For the text-containing cell, return its midpoint in [x, y] coordinate format. 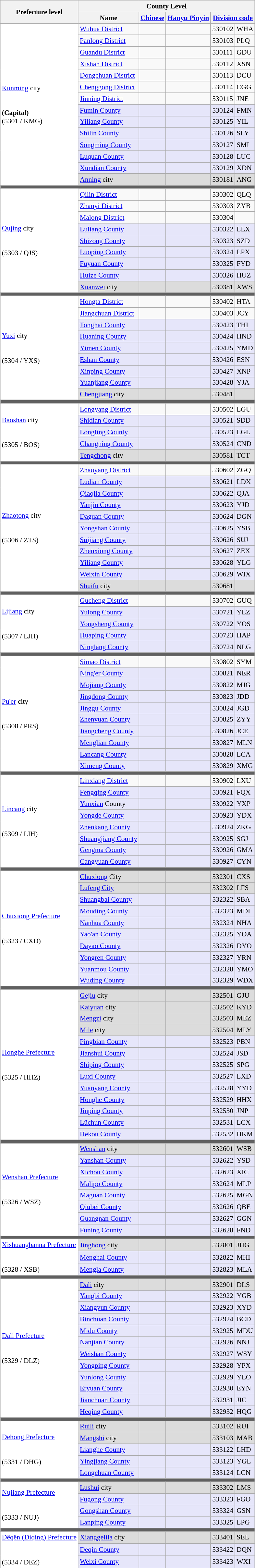
530821 [223, 673]
530923 [223, 816]
Luquan County [108, 156]
XDN [245, 168]
Ning'er County [108, 673]
YMD [245, 348]
WDX [245, 981]
530924 [223, 827]
XIC [245, 1172]
532523 [223, 1042]
MLN [245, 743]
530625 [223, 528]
Chuxiong Prefecture (5323 / CXD) [39, 929]
Ludian County [108, 482]
Shizong County [108, 241]
532822 [223, 1257]
HKM [245, 1134]
Wuding County [108, 981]
LGU [245, 409]
Lianghe County [108, 1450]
Deqin County [108, 1549]
530827 [223, 743]
DYO [245, 946]
530128 [223, 156]
Cangyuan County [108, 862]
530926 [223, 850]
YYD [245, 1088]
YLG [245, 563]
LUC [245, 156]
DQN [245, 1549]
532525 [223, 1065]
Menglian County [108, 743]
Panlong District [108, 41]
HHX [245, 1100]
Weixin County [108, 574]
530402 [223, 302]
LHD [245, 1450]
Binchuan County [108, 1319]
530103 [223, 41]
JCY [245, 314]
530425 [223, 348]
MLP [245, 1184]
532928 [223, 1365]
533123 [223, 1461]
YDX [245, 816]
Gucheng District [108, 601]
Luxi County [108, 1077]
THI [245, 325]
LCX [245, 1123]
Lancang County [108, 754]
County Level [167, 6]
Xundian County [108, 168]
Qilin District [108, 194]
Gejiu city [108, 995]
532531 [223, 1123]
FND [245, 1230]
530426 [223, 360]
Jianchuan County [108, 1400]
530124 [223, 110]
GDU [245, 53]
Longyang District [108, 409]
SPG [245, 1065]
FGO [245, 1499]
CYN [245, 862]
532503 [223, 1019]
Pingbian County [108, 1042]
Yuxi city (5304 / YXS) [39, 348]
532528 [223, 1088]
530115 [223, 99]
530622 [223, 493]
532922 [223, 1296]
HAP [245, 636]
533324 [223, 1511]
Simao District [108, 662]
Jiangcheng County [108, 731]
SEL [245, 1537]
NHA [245, 923]
532323 [223, 911]
JHG [245, 1245]
530602 [223, 470]
530521 [223, 421]
YPX [245, 1365]
SUJ [245, 540]
Yunxian County [108, 804]
YGB [245, 1296]
WSB [245, 1149]
GGN [245, 1218]
Jinping County [108, 1111]
533103 [223, 1438]
530902 [223, 781]
530125 [223, 122]
ZYY [245, 720]
Chengjiang city [108, 394]
Xuanwei city [108, 287]
YIL [245, 122]
Nujiang Prefecture (5333 / NUJ) [39, 1505]
MGN [245, 1195]
XSN [245, 64]
530113 [223, 76]
Mengzi city [108, 1019]
LDX [245, 482]
ZKG [245, 827]
Jinghong city [108, 1245]
Zhenkang County [108, 827]
Tonghai County [108, 325]
PBN [245, 1042]
Baoshan city (5305 / BOS) [39, 432]
LFS [245, 888]
FYD [245, 264]
532924 [223, 1319]
YOS [245, 624]
532925 [223, 1331]
ESN [245, 360]
Xiangyun County [108, 1308]
Chuxiong City [108, 877]
530302 [223, 194]
Shilin County [108, 133]
Eryuan County [108, 1389]
Ninglang County [108, 647]
Hongta District [108, 302]
Luoping County [108, 252]
530523 [223, 432]
Name [108, 18]
532628 [223, 1230]
Dali city [108, 1285]
Changning County [108, 444]
Lanping County [108, 1523]
Division code [233, 18]
530702 [223, 601]
LCA [245, 754]
532626 [223, 1207]
Xianggelila city [108, 1537]
Xishan District [108, 64]
MLY [245, 1030]
532931 [223, 1400]
WHA [245, 29]
SLY [245, 133]
Shuifu city [108, 586]
Maguan County [108, 1195]
532927 [223, 1354]
Funing County [108, 1230]
532530 [223, 1111]
530112 [223, 64]
532501 [223, 995]
Yuanmou County [108, 969]
GSN [245, 1511]
530181 [223, 180]
Mojiang County [108, 685]
MAB [245, 1438]
Qiaojia County [108, 493]
530723 [223, 636]
Shuangbai County [108, 900]
533401 [223, 1537]
Daguan County [108, 517]
Longchuan County [108, 1473]
Dêqên (Diqing) Prefecture (5334 / DEZ) [39, 1549]
530722 [223, 624]
YXP [245, 804]
530823 [223, 697]
530423 [223, 325]
TCT [245, 455]
Lushui city [108, 1488]
SYM [245, 662]
Zhaotong city (5306 / ZTS) [39, 528]
Guandu District [108, 53]
NER [245, 673]
530381 [223, 287]
532601 [223, 1149]
Qiubei County [108, 1207]
JSD [245, 1053]
MDU [245, 1331]
533323 [223, 1499]
532627 [223, 1218]
530102 [223, 29]
Hekou County [108, 1134]
530126 [223, 133]
532326 [223, 946]
532322 [223, 900]
533102 [223, 1426]
530925 [223, 839]
YJD [245, 505]
LPX [245, 252]
Honghe Prefecture (5325 / HHZ) [39, 1065]
530721 [223, 612]
YLO [245, 1377]
532624 [223, 1184]
Dongchuan District [108, 76]
530303 [223, 206]
NLG [245, 647]
Ruili city [108, 1426]
530304 [223, 218]
YRN [245, 957]
Jinning District [108, 99]
Shiping County [108, 1065]
ANG [245, 180]
Suijiang County [108, 540]
530825 [223, 720]
QLQ [245, 194]
Pu'er city (5308 / PRS) [39, 714]
Wuhua District [108, 29]
WSY [245, 1354]
Yingjiang County [108, 1461]
Lijiang city (5307 / LJH) [39, 624]
Mouding County [108, 911]
530829 [223, 766]
530828 [223, 754]
PLQ [245, 41]
QJA [245, 493]
Weixi County [108, 1562]
Wenshan Prefecture (5326 / WSZ) [39, 1189]
Fengqing County [108, 792]
Zhenxiong County [108, 551]
Yao'an County [108, 934]
Gengma County [108, 850]
FMN [245, 110]
MLA [245, 1269]
XYD [245, 1308]
JIC [245, 1400]
HTA [245, 302]
LCN [245, 1473]
532625 [223, 1195]
GUQ [245, 601]
MDI [245, 911]
Lincang city (5309 / LIH) [39, 821]
530922 [223, 804]
532823 [223, 1269]
532502 [223, 1007]
530403 [223, 314]
530623 [223, 505]
JGD [245, 708]
RUI [245, 1426]
Yongsheng County [108, 624]
JDD [245, 697]
532301 [223, 877]
Mangshi city [108, 1438]
Dali Prefecture (5329 / DLZ) [39, 1348]
532302 [223, 888]
530127 [223, 145]
Yuanyang County [108, 1088]
XMG [245, 766]
530111 [223, 53]
Shidian County [108, 421]
530324 [223, 252]
530927 [223, 862]
Guangnan County [108, 1218]
SGJ [245, 839]
SDD [245, 421]
Jiangchuan District [108, 314]
Yulong County [108, 612]
LPG [245, 1523]
532524 [223, 1053]
Yanshan County [108, 1161]
BCD [245, 1319]
Yunlong County [108, 1377]
KYD [245, 1007]
HND [245, 337]
Weishan County [108, 1354]
530524 [223, 444]
CGG [245, 87]
Hanyu Pinyin [188, 18]
Honghe County [108, 1100]
Wenshan city [108, 1149]
ZGQ [245, 470]
YJA [245, 383]
SBA [245, 900]
NNJ [245, 1342]
YMO [245, 969]
532623 [223, 1172]
Dehong Prefecture (5331 / DHG) [39, 1450]
533302 [223, 1488]
GJU [245, 995]
530627 [223, 551]
Fumin County [108, 110]
Chenggong District [108, 87]
WXI [245, 1562]
Heqing County [108, 1412]
Xishuangbanna Prefecture (5328 / XSB) [39, 1257]
530724 [223, 647]
CXS [245, 877]
533423 [223, 1562]
532328 [223, 969]
533124 [223, 1473]
Nanhua County [108, 923]
Songming County [108, 145]
Huaping County [108, 636]
530427 [223, 371]
SZD [245, 241]
Menghai County [108, 1257]
MEZ [245, 1019]
Mile city [108, 1030]
530322 [223, 229]
533422 [223, 1549]
532901 [223, 1285]
532504 [223, 1030]
DGN [245, 517]
LXU [245, 781]
XWS [245, 287]
533325 [223, 1523]
532532 [223, 1134]
Zhenyuan County [108, 720]
Tengchong city [108, 455]
Kunming city (Capital)(5301 / KMG) [39, 105]
530921 [223, 792]
530628 [223, 563]
Xichou County [108, 1172]
532622 [223, 1161]
LGL [245, 432]
532930 [223, 1389]
Longling County [108, 432]
ZEX [245, 551]
Malong District [108, 218]
Huaning County [108, 337]
532529 [223, 1100]
MHI [245, 1257]
Jianshui County [108, 1053]
Ximeng County [108, 766]
Mengla County [108, 1269]
SMI [245, 145]
530824 [223, 708]
Lüchun County [108, 1123]
530428 [223, 383]
Zhaoyang District [108, 470]
530114 [223, 87]
530502 [223, 409]
530629 [223, 574]
530481 [223, 394]
YOA [245, 934]
530681 [223, 586]
Chinese [152, 18]
Eshan County [108, 360]
532929 [223, 1377]
Gongshan County [108, 1511]
Yangbi County [108, 1296]
530424 [223, 337]
Shuangjiang County [108, 839]
533122 [223, 1450]
DCU [245, 76]
Fuyuan County [108, 264]
532923 [223, 1308]
Prefecture level [39, 12]
QBE [245, 1207]
530802 [223, 662]
JNE [245, 99]
GMA [245, 850]
532926 [223, 1342]
Yongde County [108, 816]
Fugong County [108, 1499]
532527 [223, 1077]
Huize County [108, 276]
Midu County [108, 1331]
LLX [245, 229]
HUZ [245, 276]
WIX [245, 574]
530325 [223, 264]
530822 [223, 685]
532329 [223, 981]
Qujing city (5303 / QJS) [39, 241]
530326 [223, 276]
530621 [223, 482]
YGL [245, 1461]
EYN [245, 1389]
Yongping County [108, 1365]
MJG [245, 685]
JNP [245, 1111]
XNP [245, 371]
LMS [245, 1488]
530129 [223, 168]
FQX [245, 792]
Dayao County [108, 946]
JCE [245, 731]
532324 [223, 923]
532325 [223, 934]
532932 [223, 1412]
530624 [223, 517]
530826 [223, 731]
Yimen County [108, 348]
HQG [245, 1412]
530581 [223, 455]
YSB [245, 528]
Anning city [108, 180]
Jingdong County [108, 697]
Yuanjiang County [108, 383]
532801 [223, 1245]
Yanjin County [108, 505]
Yongren County [108, 957]
CND [245, 444]
530626 [223, 540]
DLS [245, 1285]
Malipo County [108, 1184]
Lufeng City [108, 888]
Xinping County [108, 371]
Kaiyuan city [108, 1007]
530323 [223, 241]
Jinggu County [108, 708]
LXD [245, 1077]
Linxiang District [108, 781]
ZYB [245, 206]
YSD [245, 1161]
532327 [223, 957]
Zhanyi District [108, 206]
Nanjian County [108, 1342]
Luliang County [108, 229]
Yongshan County [108, 528]
YLZ [245, 612]
